Provide the [x, y] coordinate of the cell's center where the given text is located.  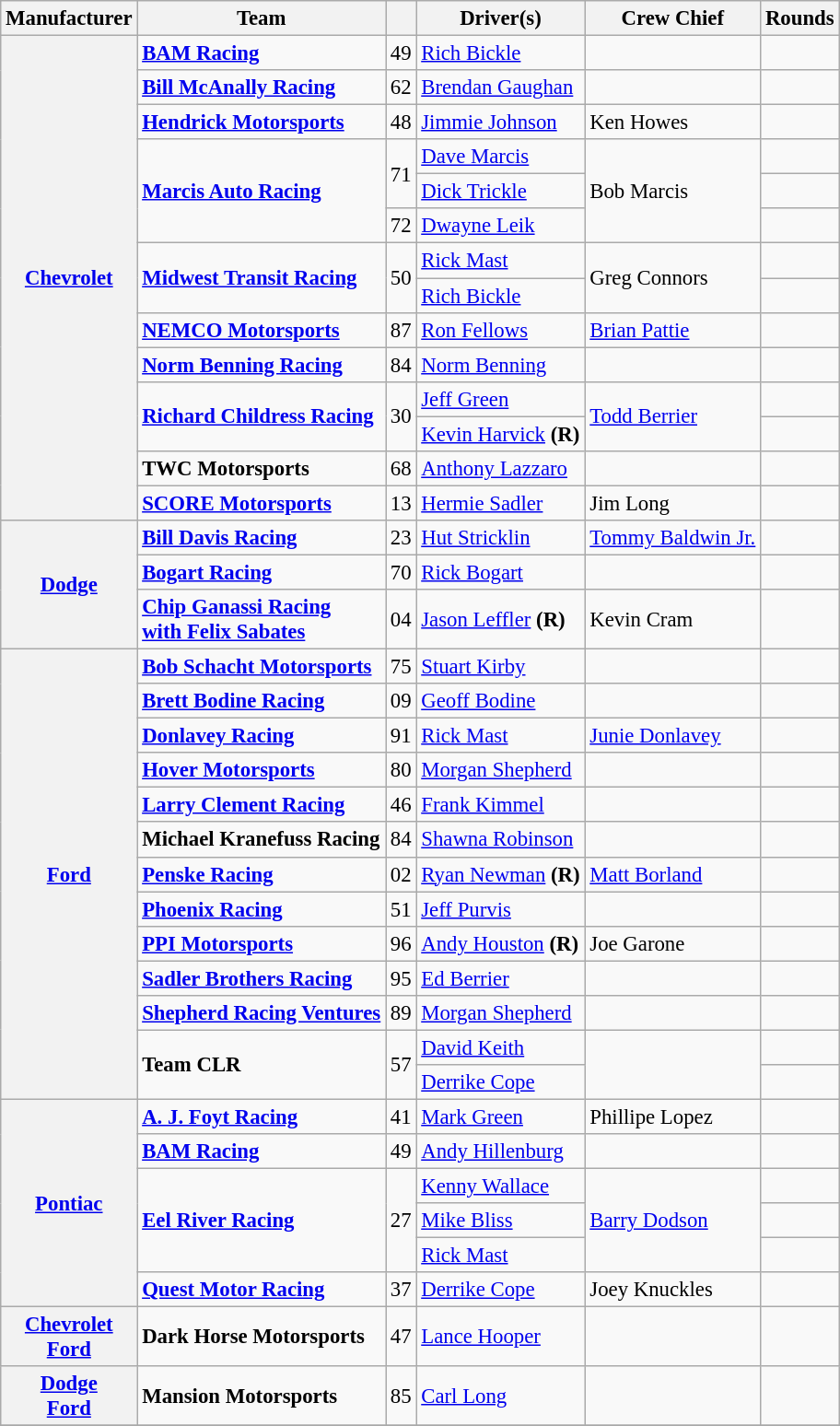
Richard Childress Racing [262, 416]
TWC Motorsports [262, 469]
50 [402, 278]
Mike Bliss [501, 1221]
95 [402, 978]
Geoff Bodine [501, 701]
Andy Houston (R) [501, 943]
Bill Davis Racing [262, 538]
Marcis Auto Racing [262, 192]
Donlavey Racing [262, 736]
Brian Pattie [672, 330]
Matt Borland [672, 874]
70 [402, 572]
Phoenix Racing [262, 909]
30 [402, 416]
Hover Motorsports [262, 770]
PPI Motorsports [262, 943]
Sadler Brothers Racing [262, 978]
David Keith [501, 1047]
47 [402, 1338]
Norm Benning Racing [262, 365]
89 [402, 1013]
51 [402, 909]
Chevrolet Ford [69, 1338]
Midwest Transit Racing [262, 278]
Larry Clement Racing [262, 805]
Hermie Sadler [501, 503]
04 [402, 619]
Shawna Robinson [501, 840]
80 [402, 770]
Team CLR [262, 1065]
Rounds [799, 18]
SCORE Motorsports [262, 503]
Todd Berrier [672, 416]
Chevrolet [69, 278]
Brendan Gaughan [501, 88]
23 [402, 538]
Chip Ganassi Racingwith Felix Sabates [262, 619]
09 [402, 701]
Dwayne Leik [501, 226]
27 [402, 1221]
41 [402, 1116]
68 [402, 469]
Dodge [69, 585]
72 [402, 226]
Barry Dodson [672, 1221]
Bill McAnally Racing [262, 88]
13 [402, 503]
Driver(s) [501, 18]
Brett Bodine Racing [262, 701]
Bob Schacht Motorsports [262, 667]
Crew Chief [672, 18]
Kevin Harvick (R) [501, 434]
Joey Knuckles [672, 1290]
Penske Racing [262, 874]
Ryan Newman (R) [501, 874]
Pontiac [69, 1203]
Hut Stricklin [501, 538]
Ken Howes [672, 123]
Joe Garone [672, 943]
Greg Connors [672, 278]
Kevin Cram [672, 619]
Andy Hillenburg [501, 1151]
Bob Marcis [672, 192]
Jeff Purvis [501, 909]
Ford [69, 875]
62 [402, 88]
37 [402, 1290]
02 [402, 874]
Dave Marcis [501, 157]
Dick Trickle [501, 192]
Team [262, 18]
71 [402, 173]
NEMCO Motorsports [262, 330]
Quest Motor Racing [262, 1290]
Anthony Lazzaro [501, 469]
Shepherd Racing Ventures [262, 1013]
91 [402, 736]
Norm Benning [501, 365]
Ron Fellows [501, 330]
46 [402, 805]
87 [402, 330]
Phillipe Lopez [672, 1116]
Stuart Kirby [501, 667]
Manufacturer [69, 18]
Bogart Racing [262, 572]
57 [402, 1065]
Mark Green [501, 1116]
Junie Donlavey [672, 736]
Frank Kimmel [501, 805]
Jeff Green [501, 399]
Kenny Wallace [501, 1186]
Michael Kranefuss Racing [262, 840]
Jimmie Johnson [501, 123]
48 [402, 123]
A. J. Foyt Racing [262, 1116]
Dark Horse Motorsports [262, 1338]
Eel River Racing [262, 1221]
Rick Bogart [501, 572]
Jim Long [672, 503]
Ed Berrier [501, 978]
Jason Leffler (R) [501, 619]
75 [402, 667]
Hendrick Motorsports [262, 123]
Lance Hooper [501, 1338]
96 [402, 943]
Tommy Baldwin Jr. [672, 538]
